Determine the (X, Y) coordinate at the center of the cell enclosing the given text.  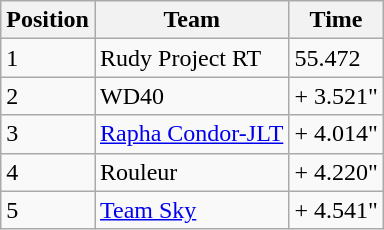
Position (48, 20)
Team (191, 20)
5 (48, 210)
4 (48, 172)
1 (48, 58)
Rouleur (191, 172)
Rudy Project RT (191, 58)
+ 4.541" (336, 210)
55.472 (336, 58)
+ 4.220" (336, 172)
Time (336, 20)
WD40 (191, 96)
Rapha Condor-JLT (191, 134)
+ 4.014" (336, 134)
3 (48, 134)
2 (48, 96)
Team Sky (191, 210)
+ 3.521" (336, 96)
